For the text-containing cell, return its midpoint in (x, y) coordinate format. 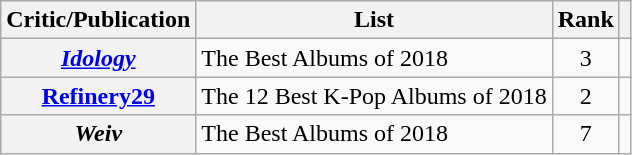
2 (586, 96)
Critic/Publication (98, 20)
Idology (98, 58)
List (374, 20)
Weiv (98, 134)
3 (586, 58)
Refinery29 (98, 96)
Rank (586, 20)
7 (586, 134)
The 12 Best K-Pop Albums of 2018 (374, 96)
